Determine the [x, y] coordinate at the center of the cell enclosing the given text.  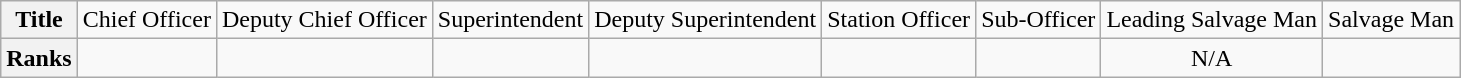
Superintendent [510, 20]
Deputy Superintendent [706, 20]
Title [39, 20]
N/A [1212, 58]
Sub-Officer [1038, 20]
Ranks [39, 58]
Salvage Man [1392, 20]
Leading Salvage Man [1212, 20]
Chief Officer [146, 20]
Deputy Chief Officer [324, 20]
Station Officer [899, 20]
